For the text-containing cell, return its midpoint in (x, y) coordinate format. 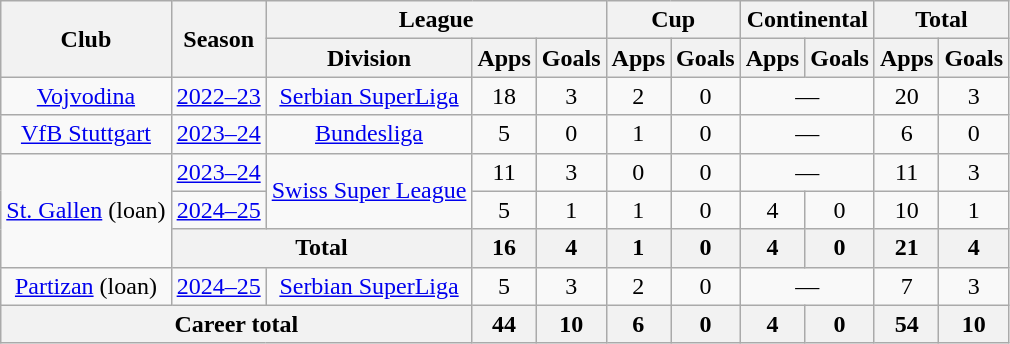
Cup (673, 20)
League (436, 20)
44 (504, 324)
Partizan (loan) (86, 286)
7 (906, 286)
18 (504, 96)
Career total (236, 324)
Continental (807, 20)
2022–23 (218, 96)
16 (504, 248)
Club (86, 39)
20 (906, 96)
Bundesliga (369, 134)
21 (906, 248)
VfB Stuttgart (86, 134)
Season (218, 39)
Division (369, 58)
Vojvodina (86, 96)
54 (906, 324)
St. Gallen (loan) (86, 210)
Swiss Super League (369, 191)
